Pinpoint the cell where the given text exists, returning its [x, y] midpoint coordinate. 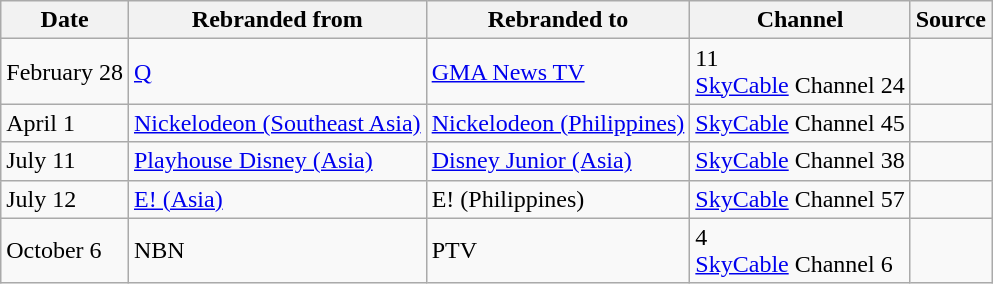
Disney Junior (Asia) [558, 161]
SkyCable Channel 45 [800, 123]
GMA News TV [558, 72]
Rebranded to [558, 20]
NBN [277, 250]
Q [277, 72]
Rebranded from [277, 20]
Channel [800, 20]
February 28 [65, 72]
April 1 [65, 123]
October 6 [65, 250]
Source [950, 20]
11SkyCable Channel 24 [800, 72]
SkyCable Channel 38 [800, 161]
PTV [558, 250]
E! (Philippines) [558, 199]
Nickelodeon (Southeast Asia) [277, 123]
July 12 [65, 199]
July 11 [65, 161]
SkyCable Channel 57 [800, 199]
Playhouse Disney (Asia) [277, 161]
Nickelodeon (Philippines) [558, 123]
E! (Asia) [277, 199]
Date [65, 20]
4SkyCable Channel 6 [800, 250]
